Return [X, Y] of the center of cell containing provided text 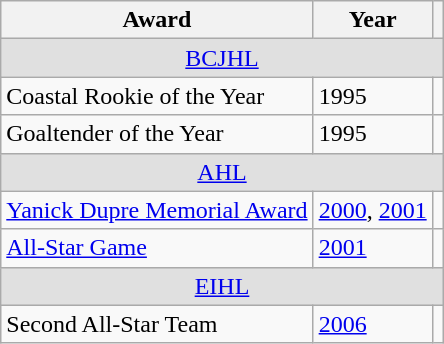
EIHL [222, 286]
2000, 2001 [372, 210]
AHL [222, 172]
BCJHL [222, 58]
2006 [372, 324]
Award [157, 20]
Yanick Dupre Memorial Award [157, 210]
All-Star Game [157, 248]
Goaltender of the Year [157, 134]
2001 [372, 248]
Year [372, 20]
Coastal Rookie of the Year [157, 96]
Second All-Star Team [157, 324]
